Capture the cell that displays the provided text and extract its [x, y] central coordinate. 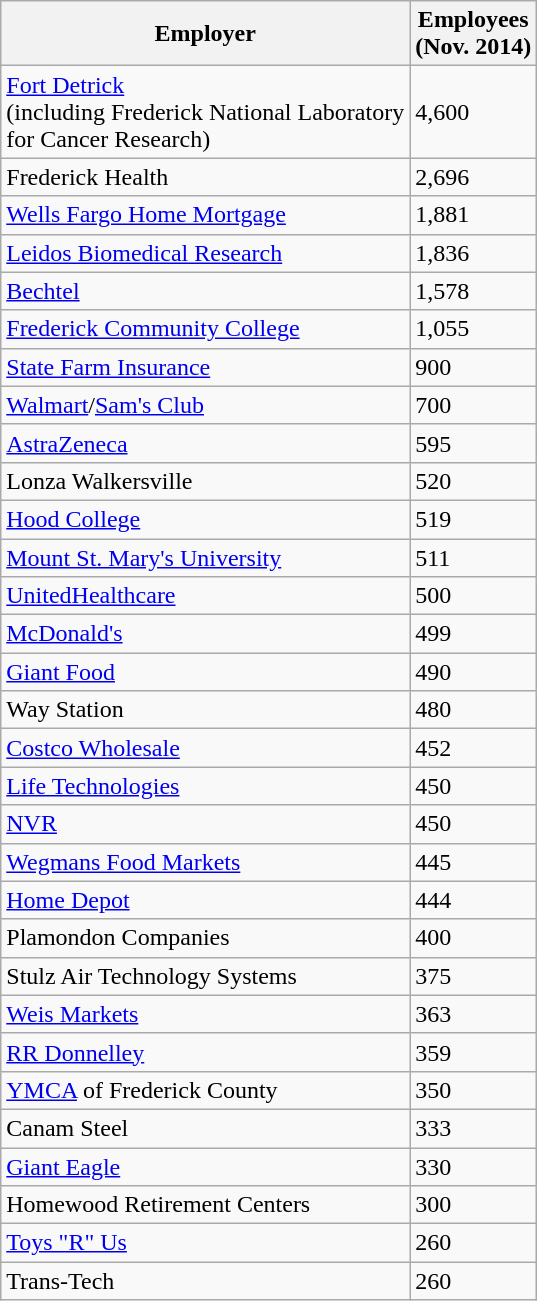
Hood College [206, 519]
Fort Detrick(including Frederick National Laboratoryfor Cancer Research) [206, 112]
500 [474, 596]
Walmart/Sam's Club [206, 405]
519 [474, 519]
Weis Markets [206, 1014]
2,696 [474, 177]
Stulz Air Technology Systems [206, 976]
499 [474, 634]
452 [474, 748]
300 [474, 1205]
NVR [206, 824]
AstraZeneca [206, 443]
Life Technologies [206, 786]
Bechtel [206, 291]
375 [474, 976]
Canam Steel [206, 1128]
Frederick Health [206, 177]
700 [474, 405]
1,055 [474, 329]
480 [474, 710]
445 [474, 862]
State Farm Insurance [206, 367]
900 [474, 367]
Giant Eagle [206, 1167]
1,836 [474, 253]
Wegmans Food Markets [206, 862]
Toys "R" Us [206, 1243]
Employer [206, 34]
Employees(Nov. 2014) [474, 34]
400 [474, 938]
1,881 [474, 215]
444 [474, 900]
363 [474, 1014]
330 [474, 1167]
Frederick Community College [206, 329]
Plamondon Companies [206, 938]
490 [474, 672]
Mount St. Mary's University [206, 557]
RR Donnelley [206, 1052]
YMCA of Frederick County [206, 1090]
Wells Fargo Home Mortgage [206, 215]
595 [474, 443]
Giant Food [206, 672]
Way Station [206, 710]
Home Depot [206, 900]
4,600 [474, 112]
McDonald's [206, 634]
520 [474, 481]
Lonza Walkersville [206, 481]
1,578 [474, 291]
511 [474, 557]
333 [474, 1128]
Homewood Retirement Centers [206, 1205]
Leidos Biomedical Research [206, 253]
350 [474, 1090]
359 [474, 1052]
Trans-Tech [206, 1281]
UnitedHealthcare [206, 596]
Costco Wholesale [206, 748]
